Detect which cell encompasses the target text, then output its [x, y] center coordinate. 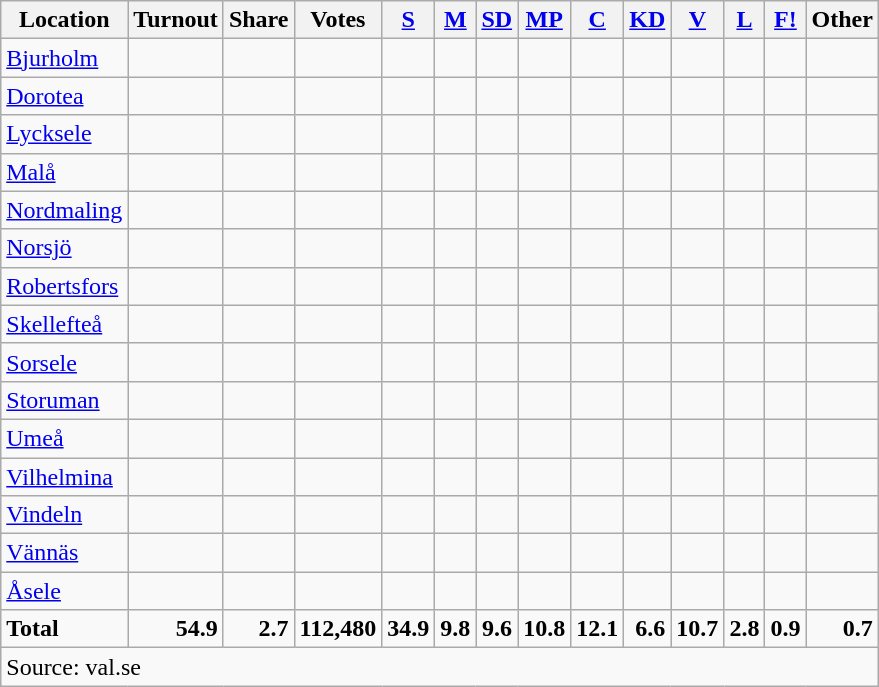
Åsele [64, 591]
Share [258, 20]
10.8 [544, 629]
0.9 [786, 629]
S [408, 20]
C [598, 20]
6.6 [648, 629]
0.7 [842, 629]
9.6 [497, 629]
34.9 [408, 629]
2.8 [744, 629]
10.7 [698, 629]
Votes [338, 20]
Malå [64, 172]
Storuman [64, 400]
F! [786, 20]
Total [64, 629]
MP [544, 20]
Dorotea [64, 96]
Vännäs [64, 553]
2.7 [258, 629]
KD [648, 20]
V [698, 20]
Turnout [176, 20]
Source: val.se [440, 667]
54.9 [176, 629]
12.1 [598, 629]
Robertsfors [64, 286]
9.8 [456, 629]
Vindeln [64, 515]
Skellefteå [64, 324]
Other [842, 20]
M [456, 20]
SD [497, 20]
Norsjö [64, 248]
Umeå [64, 438]
Lycksele [64, 134]
Nordmaling [64, 210]
Sorsele [64, 362]
Bjurholm [64, 58]
Location [64, 20]
L [744, 20]
Vilhelmina [64, 477]
112,480 [338, 629]
